Find where the given text appears and provide that cell's center as (x, y) coordinate. 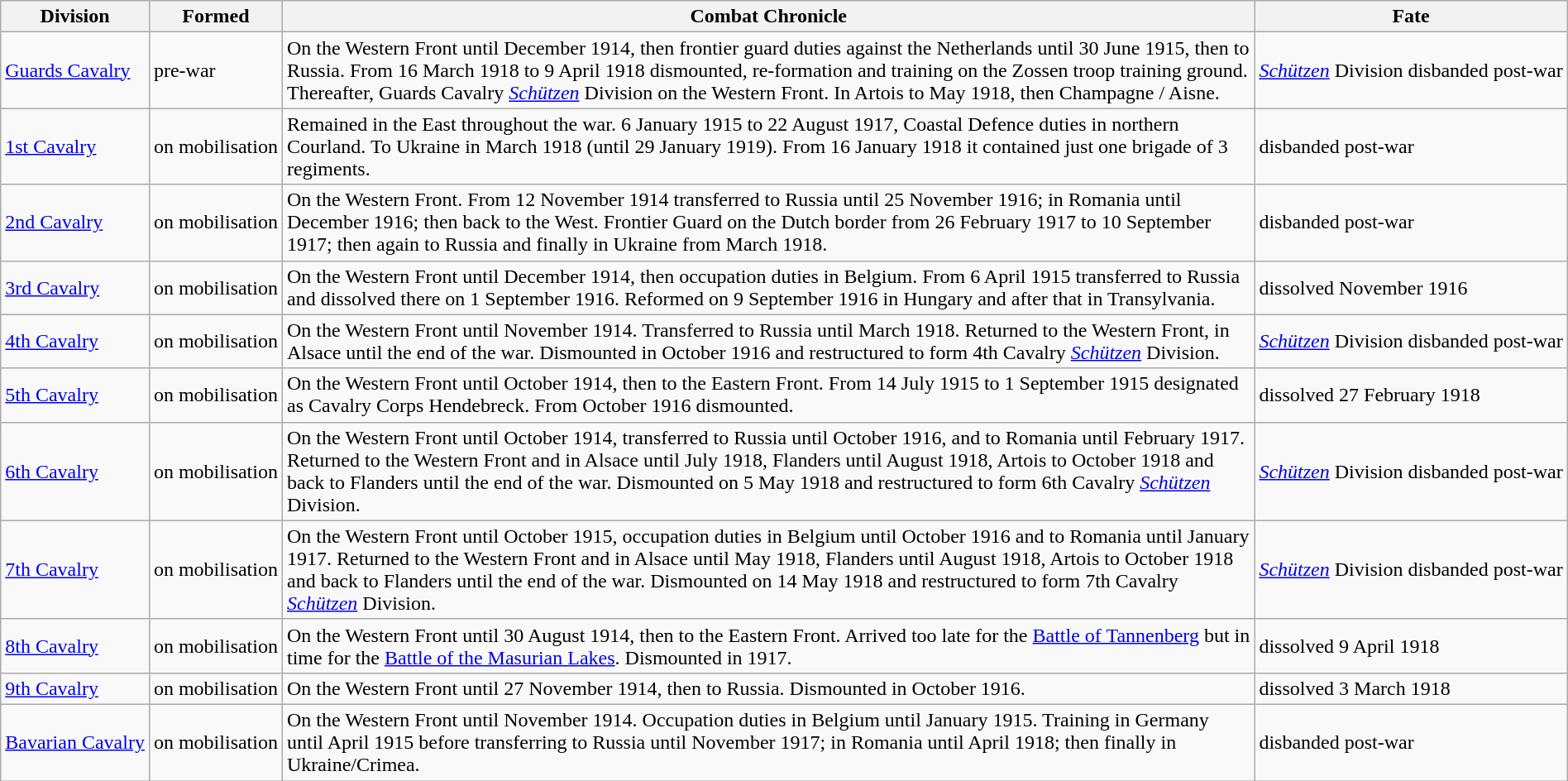
7th Cavalry (75, 569)
dissolved November 1916 (1411, 288)
On the Western Front until 27 November 1914, then to Russia. Dismounted in October 1916. (767, 688)
dissolved 3 March 1918 (1411, 688)
dissolved 27 February 1918 (1411, 395)
pre-war (215, 70)
3rd Cavalry (75, 288)
9th Cavalry (75, 688)
6th Cavalry (75, 472)
Combat Chronicle (767, 17)
Formed (215, 17)
2nd Cavalry (75, 223)
8th Cavalry (75, 645)
5th Cavalry (75, 395)
4th Cavalry (75, 341)
Fate (1411, 17)
Division (75, 17)
1st Cavalry (75, 146)
Bavarian Cavalry (75, 742)
dissolved 9 April 1918 (1411, 645)
Guards Cavalry (75, 70)
